Locate the cell with the specified text and output its [X, Y] center coordinate. 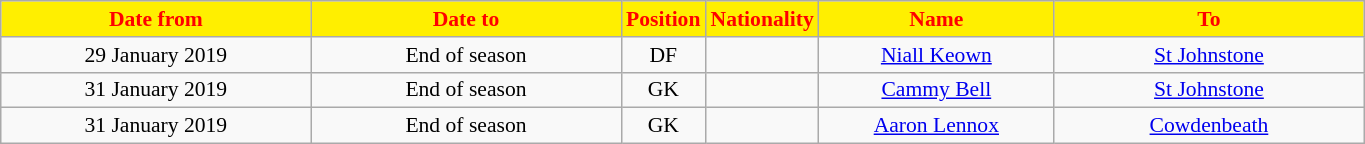
Cammy Bell [936, 90]
DF [663, 55]
Nationality [762, 19]
Cowdenbeath [1209, 126]
Date from [156, 19]
29 January 2019 [156, 55]
Position [663, 19]
Date to [466, 19]
Name [936, 19]
Niall Keown [936, 55]
To [1209, 19]
Aaron Lennox [936, 126]
